Determine the (X, Y) coordinate at the center of the cell enclosing the given text.  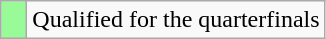
Qualified for the quarterfinals (176, 20)
